Return the (x, y) coordinate for the center point of the cell that contains the specified text.  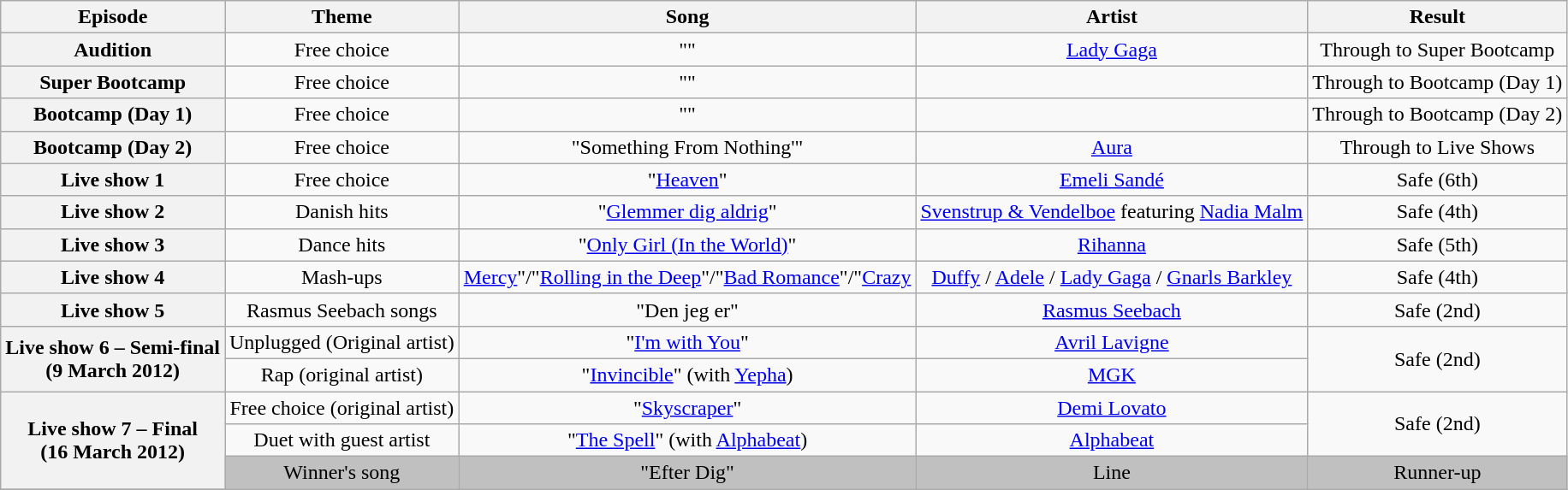
Rasmus Seebach songs (342, 310)
Live show 2 (113, 212)
Live show 4 (113, 277)
Mercy"/"Rolling in the Deep"/"Bad Romance"/"Crazy (687, 277)
"Den jeg er" (687, 310)
"Heaven" (687, 180)
Mash-ups (342, 277)
Alphabeat (1112, 440)
Bootcamp (Day 2) (113, 147)
Line (1112, 473)
"Only Girl (In the World)" (687, 245)
Demi Lovato (1112, 408)
Live show 3 (113, 245)
Live show 5 (113, 310)
Theme (342, 17)
Runner-up (1438, 473)
Dance hits (342, 245)
Duffy / Adele / Lady Gaga / Gnarls Barkley (1112, 277)
Danish hits (342, 212)
"Efter Dig" (687, 473)
Result (1438, 17)
Through to Live Shows (1438, 147)
Super Bootcamp (113, 82)
Live show 6 – Semi-final(9 March 2012) (113, 358)
"The Spell" (with Alphabeat) (687, 440)
Episode (113, 17)
Safe (5th) (1438, 245)
Lady Gaga (1112, 50)
"Invincible" (with Yepha) (687, 375)
Rihanna (1112, 245)
Avril Lavigne (1112, 342)
Live show 1 (113, 180)
Song (687, 17)
Unplugged (Original artist) (342, 342)
MGK (1112, 375)
Duet with guest artist (342, 440)
Rasmus Seebach (1112, 310)
Through to Bootcamp (Day 1) (1438, 82)
Live show 7 – Final(16 March 2012) (113, 440)
Free choice (original artist) (342, 408)
Artist (1112, 17)
Audition (113, 50)
Safe (6th) (1438, 180)
Through to Bootcamp (Day 2) (1438, 115)
Rap (original artist) (342, 375)
Svenstrup & Vendelboe featuring Nadia Malm (1112, 212)
"I'm with You" (687, 342)
Winner's song (342, 473)
Bootcamp (Day 1) (113, 115)
"Skyscraper" (687, 408)
Emeli Sandé (1112, 180)
Aura (1112, 147)
"Something From Nothing'" (687, 147)
Through to Super Bootcamp (1438, 50)
"Glemmer dig aldrig" (687, 212)
